Output the (X, Y) coordinate of the center of the cell containing the given text.  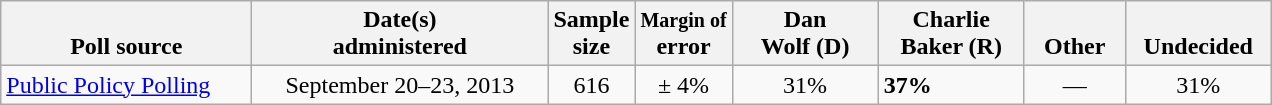
Date(s)administered (400, 34)
37% (951, 85)
Samplesize (592, 34)
616 (592, 85)
Other (1074, 34)
DanWolf (D) (805, 34)
CharlieBaker (R) (951, 34)
± 4% (684, 85)
Poll source (126, 34)
— (1074, 85)
Margin oferror (684, 34)
Undecided (1198, 34)
September 20–23, 2013 (400, 85)
Public Policy Polling (126, 85)
